Search for the cell housing the specified text and yield its (x, y) center coordinate. 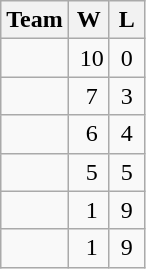
6 (88, 134)
W (88, 20)
4 (126, 134)
0 (126, 58)
3 (126, 96)
Team (35, 20)
10 (88, 58)
L (126, 20)
7 (88, 96)
